Provide the (X, Y) coordinate of the cell's center where the given text is located.  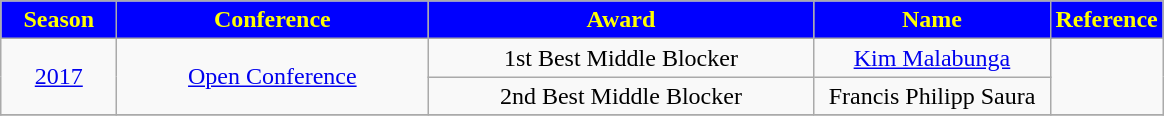
1st Best Middle Blocker (621, 58)
Season (59, 20)
Open Conference (272, 77)
Reference (1106, 20)
Francis Philipp Saura (932, 96)
2017 (59, 77)
Conference (272, 20)
2nd Best Middle Blocker (621, 96)
Award (621, 20)
Name (932, 20)
Kim Malabunga (932, 58)
